Return the (x, y) coordinate for the center point of the cell that contains the specified text.  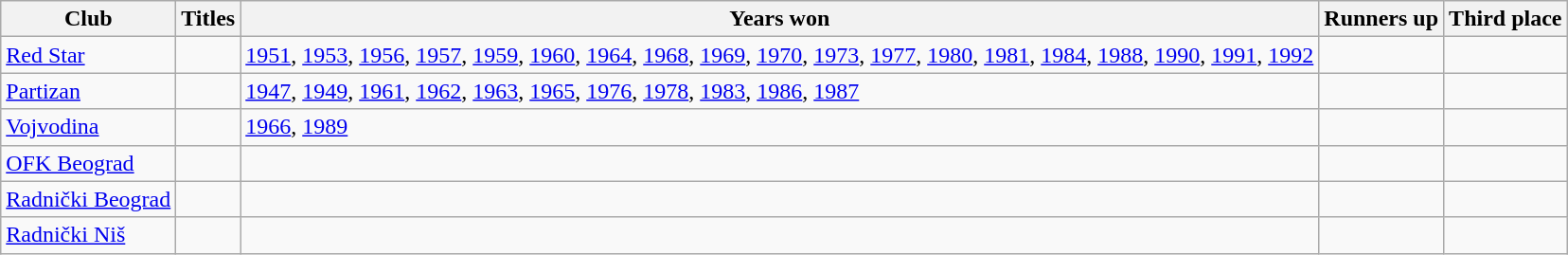
Red Star (89, 55)
Club (89, 19)
Titles (208, 19)
Years won (780, 19)
1947, 1949, 1961, 1962, 1963, 1965, 1976, 1978, 1983, 1986, 1987 (780, 91)
OFK Beograd (89, 163)
Runners up (1381, 19)
Radnički Niš (89, 235)
Radnički Beograd (89, 199)
1966, 1989 (780, 127)
1951, 1953, 1956, 1957, 1959, 1960, 1964, 1968, 1969, 1970, 1973, 1977, 1980, 1981, 1984, 1988, 1990, 1991, 1992 (780, 55)
Vojvodina (89, 127)
Third place (1506, 19)
Partizan (89, 91)
